Return [X, Y] of the center of cell containing provided text 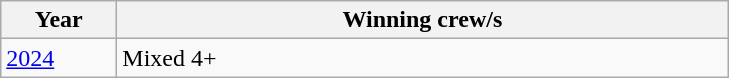
2024 [59, 58]
Year [59, 20]
Mixed 4+ [422, 58]
Winning crew/s [422, 20]
